Find where the given text appears and provide that cell's center as (X, Y) coordinate. 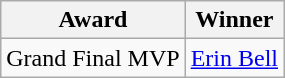
Erin Bell (234, 58)
Award (93, 20)
Grand Final MVP (93, 58)
Winner (234, 20)
